Determine the [x, y] coordinate at the center of the cell enclosing the given text.  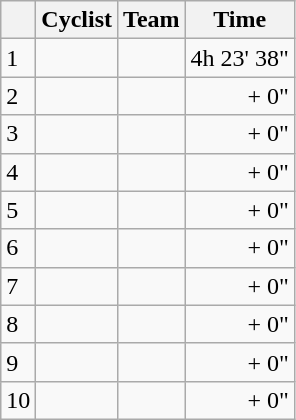
8 [18, 324]
4 [18, 172]
6 [18, 248]
10 [18, 400]
1 [18, 58]
7 [18, 286]
Cyclist [77, 20]
4h 23' 38" [240, 58]
9 [18, 362]
2 [18, 96]
3 [18, 134]
Time [240, 20]
Team [152, 20]
5 [18, 210]
